Identify which cell holds the provided text, then report its (x, y) central coordinate. 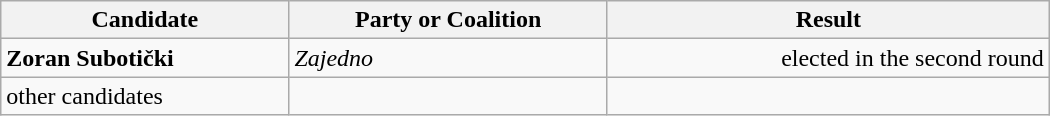
Party or Coalition (448, 20)
Candidate (145, 20)
elected in the second round (828, 58)
Zajedno (448, 58)
Result (828, 20)
Zoran Subotički (145, 58)
other candidates (145, 96)
